Pinpoint the cell where the given text exists, returning its [X, Y] midpoint coordinate. 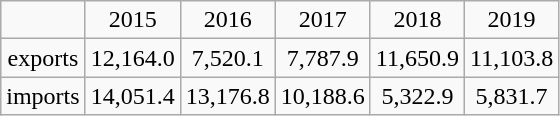
5,831.7 [512, 96]
13,176.8 [228, 96]
10,188.6 [322, 96]
2019 [512, 20]
12,164.0 [132, 58]
11,103.8 [512, 58]
5,322.9 [417, 96]
2018 [417, 20]
7,520.1 [228, 58]
exports [43, 58]
11,650.9 [417, 58]
14,051.4 [132, 96]
2017 [322, 20]
7,787.9 [322, 58]
2016 [228, 20]
imports [43, 96]
2015 [132, 20]
